Return the (x, y) coordinate for the center point of the cell that contains the specified text.  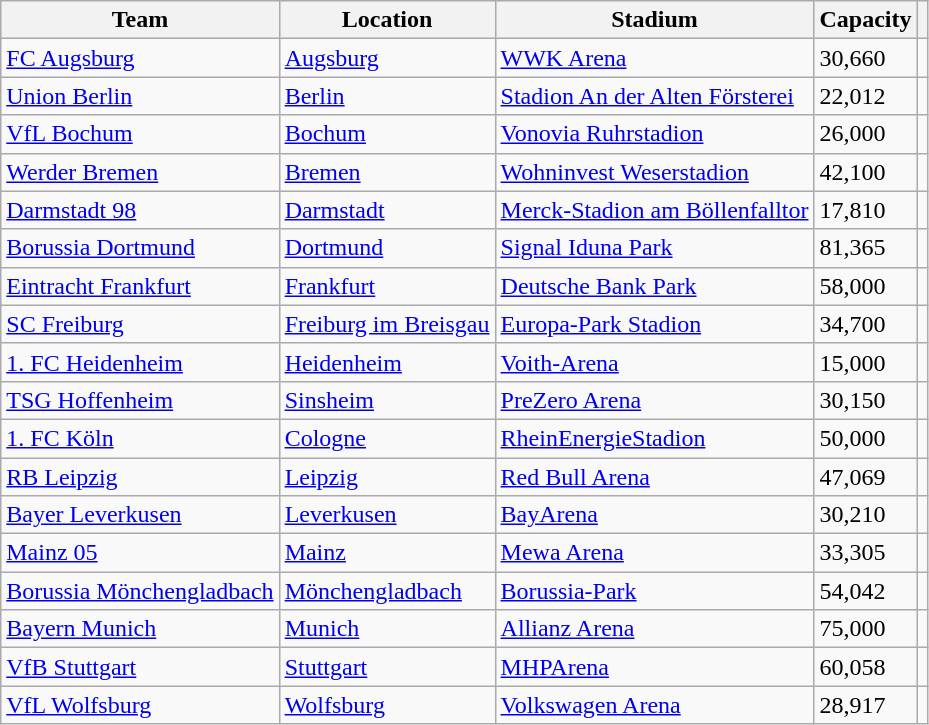
Allianz Arena (654, 629)
Berlin (387, 96)
Bremen (387, 172)
Leverkusen (387, 515)
Mönchengladbach (387, 591)
Signal Iduna Park (654, 248)
Wohninvest Weserstadion (654, 172)
Bayern Munich (140, 629)
VfB Stuttgart (140, 667)
Freiburg im Breisgau (387, 324)
Volkswagen Arena (654, 705)
Cologne (387, 438)
22,012 (866, 96)
58,000 (866, 286)
30,660 (866, 58)
34,700 (866, 324)
Mainz 05 (140, 553)
RheinEnergieStadion (654, 438)
Stadion An der Alten Försterei (654, 96)
TSG Hoffenheim (140, 400)
Mainz (387, 553)
Wolfsburg (387, 705)
VfL Bochum (140, 134)
47,069 (866, 477)
Merck-Stadion am Böllenfalltor (654, 210)
54,042 (866, 591)
Frankfurt (387, 286)
Borussia Dortmund (140, 248)
26,000 (866, 134)
81,365 (866, 248)
MHPArena (654, 667)
60,058 (866, 667)
Heidenheim (387, 362)
Europa-Park Stadion (654, 324)
VfL Wolfsburg (140, 705)
Stuttgart (387, 667)
FC Augsburg (140, 58)
Deutsche Bank Park (654, 286)
50,000 (866, 438)
Bochum (387, 134)
Vonovia Ruhrstadion (654, 134)
1. FC Heidenheim (140, 362)
1. FC Köln (140, 438)
BayArena (654, 515)
Augsburg (387, 58)
Team (140, 20)
Eintracht Frankfurt (140, 286)
RB Leipzig (140, 477)
Leipzig (387, 477)
28,917 (866, 705)
Location (387, 20)
30,150 (866, 400)
Darmstadt (387, 210)
Werder Bremen (140, 172)
Sinsheim (387, 400)
Bayer Leverkusen (140, 515)
Red Bull Arena (654, 477)
SC Freiburg (140, 324)
Darmstadt 98 (140, 210)
42,100 (866, 172)
75,000 (866, 629)
WWK Arena (654, 58)
Voith-Arena (654, 362)
Dortmund (387, 248)
Borussia Mönchengladbach (140, 591)
Capacity (866, 20)
30,210 (866, 515)
PreZero Arena (654, 400)
15,000 (866, 362)
33,305 (866, 553)
Stadium (654, 20)
Munich (387, 629)
Borussia-Park (654, 591)
Mewa Arena (654, 553)
17,810 (866, 210)
Union Berlin (140, 96)
